Pinpoint the cell where the given text exists, returning its (x, y) midpoint coordinate. 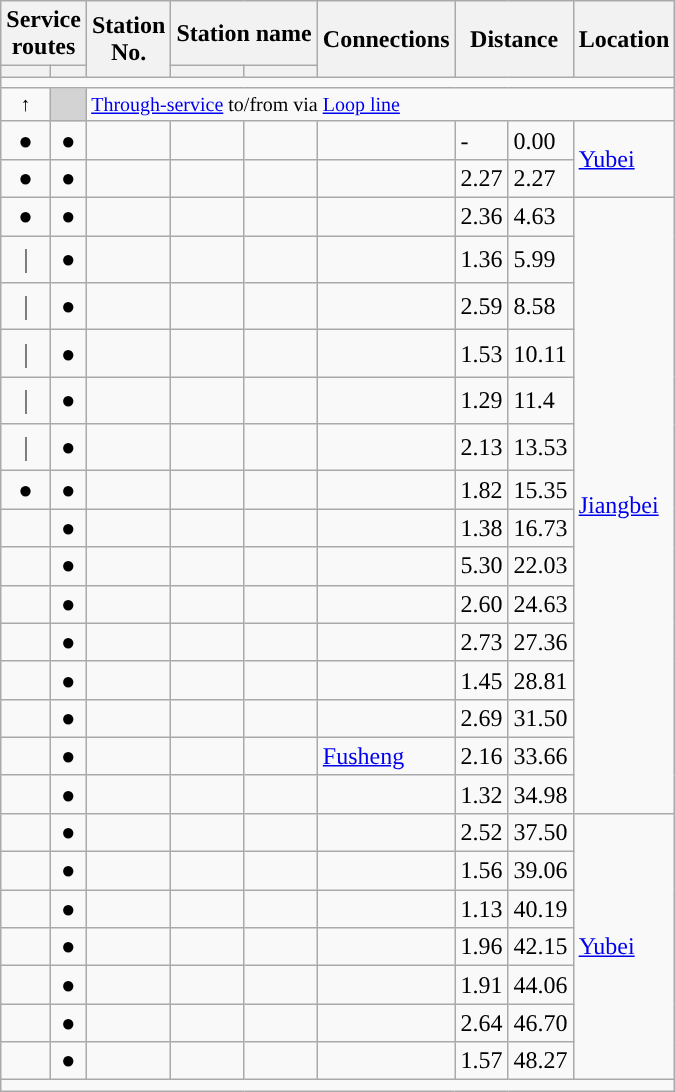
2.73 (482, 642)
27.36 (540, 642)
44.06 (540, 985)
10.11 (540, 354)
22.03 (540, 566)
5.30 (482, 566)
2.16 (482, 756)
28.81 (540, 680)
Fusheng (386, 756)
34.98 (540, 794)
8.58 (540, 306)
1.96 (482, 947)
Distance (514, 39)
2.64 (482, 1023)
1.91 (482, 985)
0.00 (540, 140)
1.32 (482, 794)
48.27 (540, 1061)
5.99 (540, 260)
2.52 (482, 832)
46.70 (540, 1023)
Through-service to/from via Loop line (380, 104)
2.60 (482, 604)
StationNo. (128, 39)
4.63 (540, 217)
1.38 (482, 528)
2.59 (482, 306)
1.29 (482, 400)
- (482, 140)
2.69 (482, 718)
2.13 (482, 448)
Connections (386, 39)
Location (624, 39)
Station name (244, 34)
1.56 (482, 871)
1.53 (482, 354)
1.57 (482, 1061)
Serviceroutes (44, 34)
16.73 (540, 528)
24.63 (540, 604)
42.15 (540, 947)
1.45 (482, 680)
11.4 (540, 400)
13.53 (540, 448)
15.35 (540, 490)
↑ (26, 104)
31.50 (540, 718)
37.50 (540, 832)
33.66 (540, 756)
2.36 (482, 217)
40.19 (540, 909)
1.36 (482, 260)
Jiangbei (624, 506)
39.06 (540, 871)
1.13 (482, 909)
1.82 (482, 490)
